Find where the given text appears and provide that cell's center as [X, Y] coordinate. 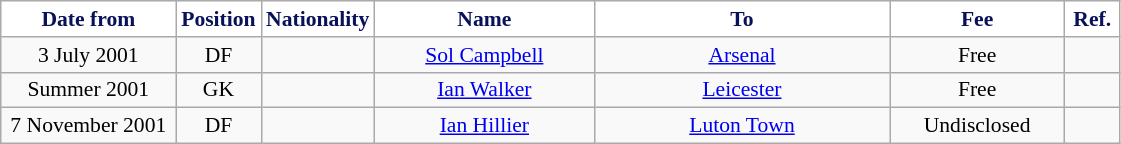
Date from [88, 19]
Name [484, 19]
Nationality [318, 19]
Arsenal [742, 55]
Undisclosed [978, 126]
Summer 2001 [88, 90]
Fee [978, 19]
Ref. [1092, 19]
Sol Campbell [484, 55]
7 November 2001 [88, 126]
3 July 2001 [88, 55]
Luton Town [742, 126]
Ian Walker [484, 90]
Position [218, 19]
To [742, 19]
GK [218, 90]
Leicester [742, 90]
Ian Hillier [484, 126]
